From the cell containing the given text, extract its center point as (x, y) coordinate. 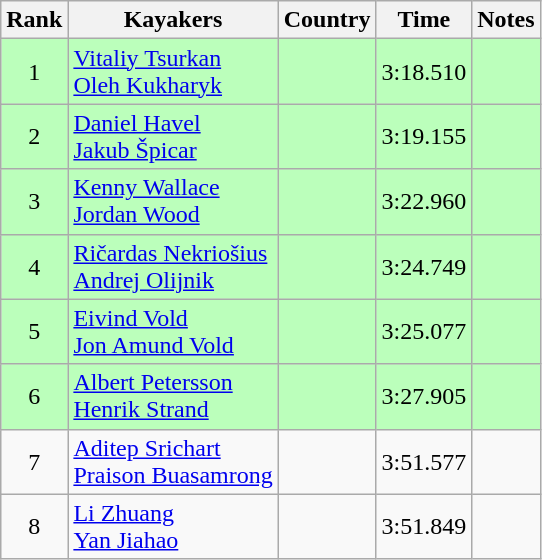
Vitaliy TsurkanOleh Kukharyk (173, 72)
3:51.577 (424, 462)
3:27.905 (424, 396)
5 (34, 332)
3:22.960 (424, 202)
Eivind VoldJon Amund Vold (173, 332)
7 (34, 462)
1 (34, 72)
Daniel HavelJakub Špicar (173, 136)
3:51.849 (424, 526)
Kayakers (173, 20)
3:25.077 (424, 332)
3 (34, 202)
Notes (506, 20)
4 (34, 266)
2 (34, 136)
Li ZhuangYan Jiahao (173, 526)
8 (34, 526)
Country (327, 20)
Kenny WallaceJordan Wood (173, 202)
Albert PeterssonHenrik Strand (173, 396)
Ričardas NekriošiusAndrej Olijnik (173, 266)
3:18.510 (424, 72)
Time (424, 20)
6 (34, 396)
Aditep SrichartPraison Buasamrong (173, 462)
3:24.749 (424, 266)
Rank (34, 20)
3:19.155 (424, 136)
